Search for the cell housing the specified text and yield its (x, y) center coordinate. 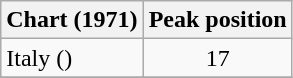
Chart (1971) (72, 20)
Peak position (218, 20)
17 (218, 58)
Italy () (72, 58)
